Output the [x, y] coordinate of the center of the cell containing the given text.  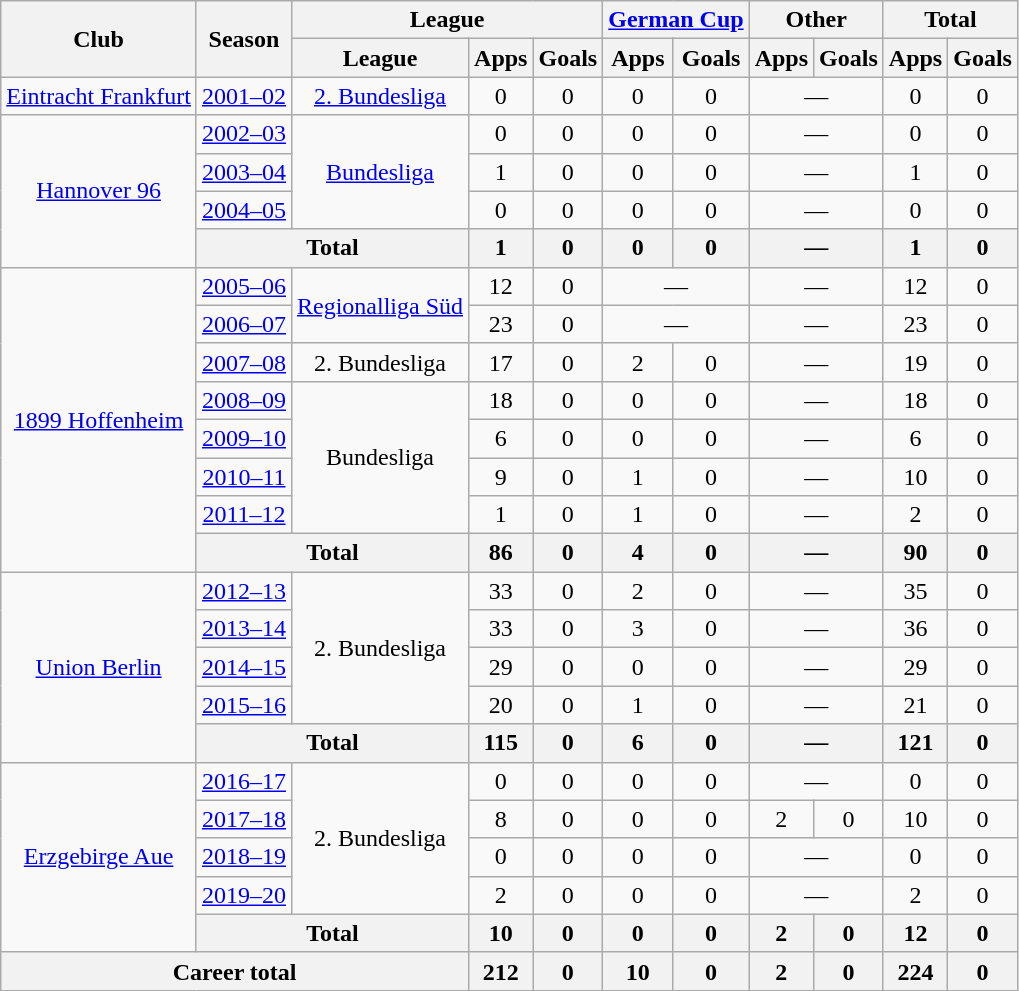
2005–06 [244, 286]
3 [638, 629]
2018–19 [244, 857]
2007–08 [244, 362]
Career total [235, 971]
Erzgebirge Aue [99, 857]
2002–03 [244, 134]
2016–17 [244, 781]
2014–15 [244, 667]
Hannover 96 [99, 191]
Eintracht Frankfurt [99, 96]
17 [501, 362]
121 [915, 743]
21 [915, 705]
2017–18 [244, 819]
2001–02 [244, 96]
2009–10 [244, 438]
2013–14 [244, 629]
9 [501, 477]
2019–20 [244, 895]
Season [244, 39]
German Cup [676, 20]
2010–11 [244, 477]
35 [915, 591]
Regionalliga Süd [380, 305]
4 [638, 553]
1899 Hoffenheim [99, 419]
2012–13 [244, 591]
212 [501, 971]
2003–04 [244, 172]
2006–07 [244, 324]
2004–05 [244, 210]
8 [501, 819]
Other [816, 20]
115 [501, 743]
2015–16 [244, 705]
2011–12 [244, 515]
224 [915, 971]
19 [915, 362]
Club [99, 39]
2008–09 [244, 400]
36 [915, 629]
20 [501, 705]
90 [915, 553]
Union Berlin [99, 667]
86 [501, 553]
